Provide the [x, y] coordinate of the cell's center where the given text is located.  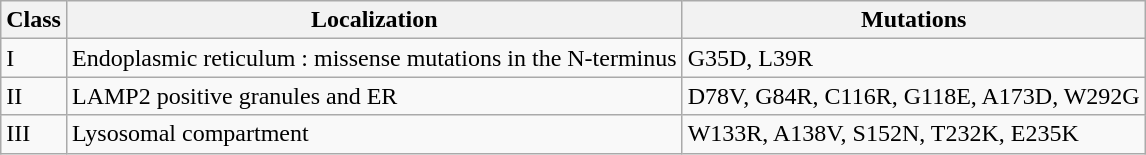
LAMP2 positive granules and ER [374, 96]
Endoplasmic reticulum : missense mutations in the N-terminus [374, 58]
III [34, 134]
G35D, L39R [914, 58]
Class [34, 20]
Lysosomal compartment [374, 134]
Localization [374, 20]
D78V, G84R, C116R, G118E, A173D, W292G [914, 96]
W133R, A138V, S152N, T232K, E235K [914, 134]
Mutations [914, 20]
II [34, 96]
I [34, 58]
